Determine the [X, Y] coordinate at the center of the cell enclosing the given text.  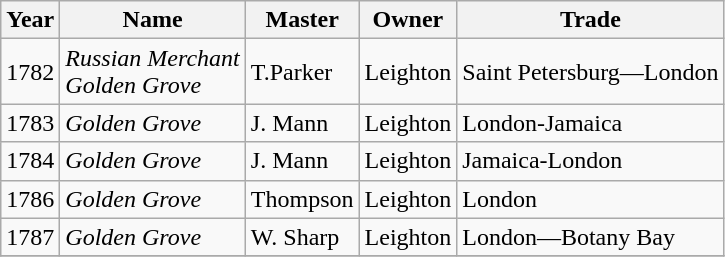
London—Botany Bay [590, 237]
London-Jamaica [590, 123]
London [590, 199]
1782 [30, 72]
Trade [590, 20]
W. Sharp [302, 237]
Master [302, 20]
1783 [30, 123]
Saint Petersburg—London [590, 72]
1784 [30, 161]
Owner [408, 20]
Russian MerchantGolden Grove [152, 72]
Name [152, 20]
Thompson [302, 199]
T.Parker [302, 72]
1786 [30, 199]
1787 [30, 237]
Jamaica-London [590, 161]
Year [30, 20]
